Identify which cell holds the provided text, then report its (x, y) central coordinate. 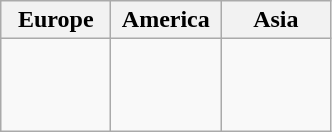
Asia (276, 20)
America (166, 20)
Europe (56, 20)
